Search for the cell housing the specified text and yield its [X, Y] center coordinate. 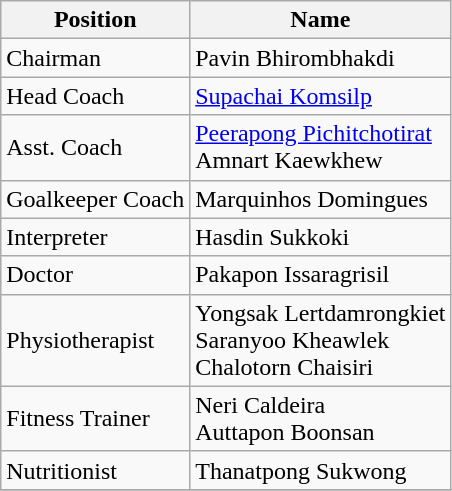
Pakapon Issaragrisil [320, 275]
Head Coach [96, 96]
Peerapong Pichitchotirat Amnart Kaewkhew [320, 148]
Interpreter [96, 237]
Marquinhos Domingues [320, 199]
Thanatpong Sukwong [320, 470]
Hasdin Sukkoki [320, 237]
Fitness Trainer [96, 418]
Pavin Bhirombhakdi [320, 58]
Physiotherapist [96, 340]
Doctor [96, 275]
Neri Caldeira Auttapon Boonsan [320, 418]
Supachai Komsilp [320, 96]
Goalkeeper Coach [96, 199]
Asst. Coach [96, 148]
Position [96, 20]
Nutritionist [96, 470]
Name [320, 20]
Yongsak Lertdamrongkiet Saranyoo Kheawlek Chalotorn Chaisiri [320, 340]
Chairman [96, 58]
